Return the (X, Y) coordinate for the center point of the cell that contains the specified text.  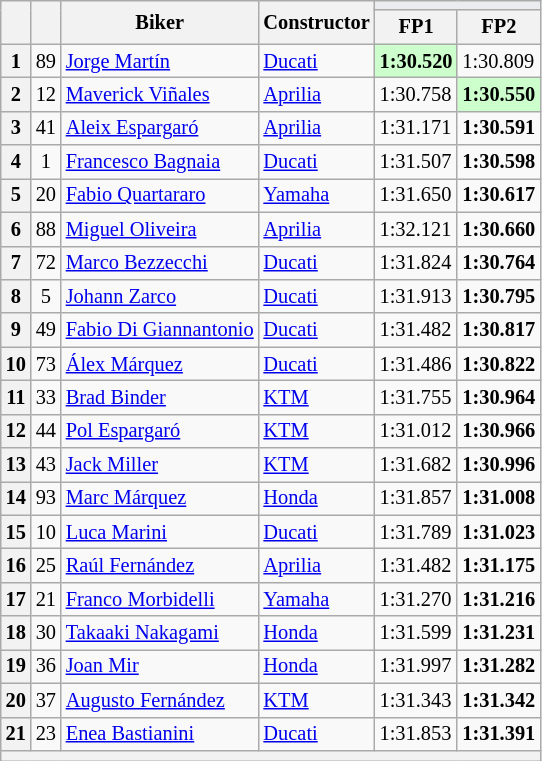
Takaaki Nakagami (160, 633)
36 (46, 666)
FP2 (498, 27)
Álex Márquez (160, 364)
1:31.486 (416, 364)
37 (46, 700)
FP1 (416, 27)
Francesco Bagnaia (160, 162)
1:31.270 (416, 599)
41 (46, 128)
1:31.023 (498, 532)
1:31.216 (498, 599)
2 (16, 94)
1:31.391 (498, 734)
Marco Bezzecchi (160, 263)
Brad Binder (160, 397)
88 (46, 229)
1:30.758 (416, 94)
89 (46, 61)
1:31.008 (498, 498)
Miguel Oliveira (160, 229)
14 (16, 498)
33 (46, 397)
Biker (160, 22)
Aleix Espargaró (160, 128)
72 (46, 263)
Jack Miller (160, 465)
17 (16, 599)
Joan Mir (160, 666)
1:31.997 (416, 666)
16 (16, 565)
Jorge Martín (160, 61)
1:31.231 (498, 633)
44 (46, 431)
1:30.617 (498, 195)
30 (46, 633)
1:32.121 (416, 229)
18 (16, 633)
9 (16, 330)
1:30.520 (416, 61)
19 (16, 666)
23 (46, 734)
Enea Bastianini (160, 734)
25 (46, 565)
3 (16, 128)
Luca Marini (160, 532)
11 (16, 397)
1:31.789 (416, 532)
1:30.764 (498, 263)
1:31.282 (498, 666)
1:31.599 (416, 633)
13 (16, 465)
7 (16, 263)
1:31.507 (416, 162)
1:30.591 (498, 128)
93 (46, 498)
1:30.598 (498, 162)
1:30.795 (498, 296)
1:31.342 (498, 700)
1:30.966 (498, 431)
1:31.650 (416, 195)
1:31.171 (416, 128)
1:31.343 (416, 700)
1:31.824 (416, 263)
4 (16, 162)
1:31.857 (416, 498)
Johann Zarco (160, 296)
1:30.996 (498, 465)
73 (46, 364)
1:30.964 (498, 397)
1:30.809 (498, 61)
Marc Márquez (160, 498)
8 (16, 296)
43 (46, 465)
Constructor (317, 22)
49 (46, 330)
Maverick Viñales (160, 94)
Fabio Di Giannantonio (160, 330)
1:31.175 (498, 565)
Fabio Quartararo (160, 195)
Raúl Fernández (160, 565)
1:31.755 (416, 397)
1:30.550 (498, 94)
Pol Espargaró (160, 431)
15 (16, 532)
1:31.853 (416, 734)
1:30.822 (498, 364)
1:31.682 (416, 465)
1:31.913 (416, 296)
1:30.660 (498, 229)
Augusto Fernández (160, 700)
1:31.012 (416, 431)
Franco Morbidelli (160, 599)
6 (16, 229)
1:30.817 (498, 330)
